Return the (x, y) coordinate for the center point of the cell that contains the specified text.  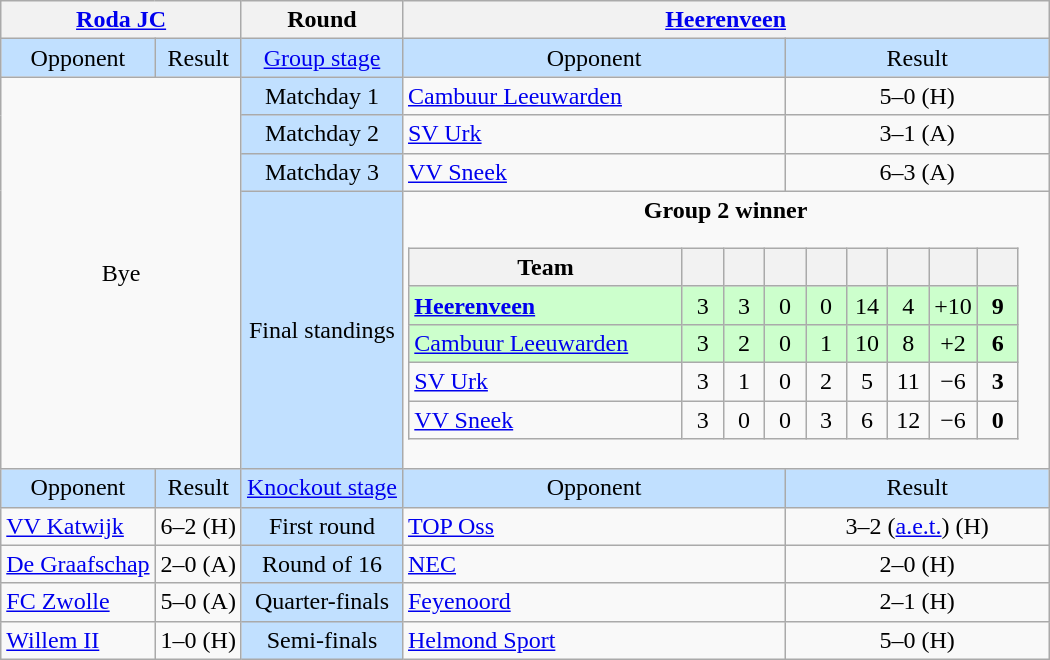
8 (908, 343)
FC Zwolle (78, 602)
Quarter-finals (322, 602)
Knockout stage (322, 488)
10 (868, 343)
VV Katwijk (78, 526)
2–0 (H) (918, 564)
+2 (954, 343)
Round (322, 20)
5 (868, 382)
3–2 (a.e.t.) (H) (918, 526)
TOP Oss (594, 526)
2–0 (A) (198, 564)
Roda JC (122, 20)
2–1 (H) (918, 602)
11 (908, 382)
Matchday 3 (322, 172)
Willem II (78, 640)
Group stage (322, 58)
Final standings (322, 330)
6–3 (A) (918, 172)
3–1 (A) (918, 134)
5–0 (A) (198, 602)
Bye (122, 273)
Helmond Sport (594, 640)
NEC (594, 564)
Matchday 1 (322, 96)
Matchday 2 (322, 134)
Round of 16 (322, 564)
Semi-finals (322, 640)
12 (908, 420)
Team (546, 267)
6–2 (H) (198, 526)
+10 (954, 305)
Group 2 winner Team Heerenveen 3 3 0 0 14 4 +10 9 Cambuur Leeuwarden 3 2 0 1 10 8 +2 6 SV Urk 3 1 0 2 5 11 −6 3 VV Sneek 3 0 0 3 6 12 −6 0 (725, 330)
9 (998, 305)
4 (908, 305)
First round (322, 526)
14 (868, 305)
1–0 (H) (198, 640)
Feyenoord (594, 602)
De Graafschap (78, 564)
